Capture the cell that displays the provided text and extract its [x, y] central coordinate. 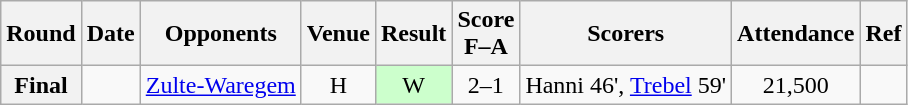
Round [41, 34]
21,500 [796, 85]
W [413, 85]
Zulte-Waregem [220, 85]
2–1 [486, 85]
Final [41, 85]
Hanni 46', Trebel 59' [626, 85]
Venue [338, 34]
Result [413, 34]
Ref [884, 34]
Opponents [220, 34]
Attendance [796, 34]
ScoreF–A [486, 34]
Scorers [626, 34]
H [338, 85]
Date [110, 34]
